Search for the cell housing the specified text and yield its (x, y) center coordinate. 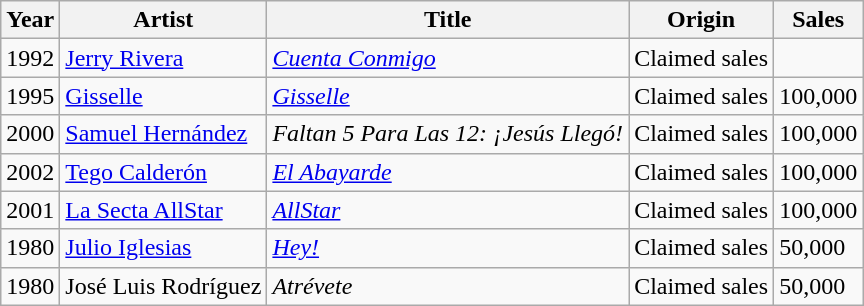
AllStar (448, 210)
1992 (30, 58)
Atrévete (448, 286)
1995 (30, 96)
Sales (818, 20)
Faltan 5 Para Las 12: ¡Jesús Llegó! (448, 134)
Tego Calderón (164, 172)
El Abayarde (448, 172)
Hey! (448, 248)
José Luis Rodríguez (164, 286)
Year (30, 20)
Jerry Rivera (164, 58)
La Secta AllStar (164, 210)
Artist (164, 20)
Title (448, 20)
2002 (30, 172)
Origin (702, 20)
2000 (30, 134)
2001 (30, 210)
Samuel Hernández (164, 134)
Cuenta Conmigo (448, 58)
Julio Iglesias (164, 248)
